Pinpoint the cell where the given text exists, returning its (X, Y) midpoint coordinate. 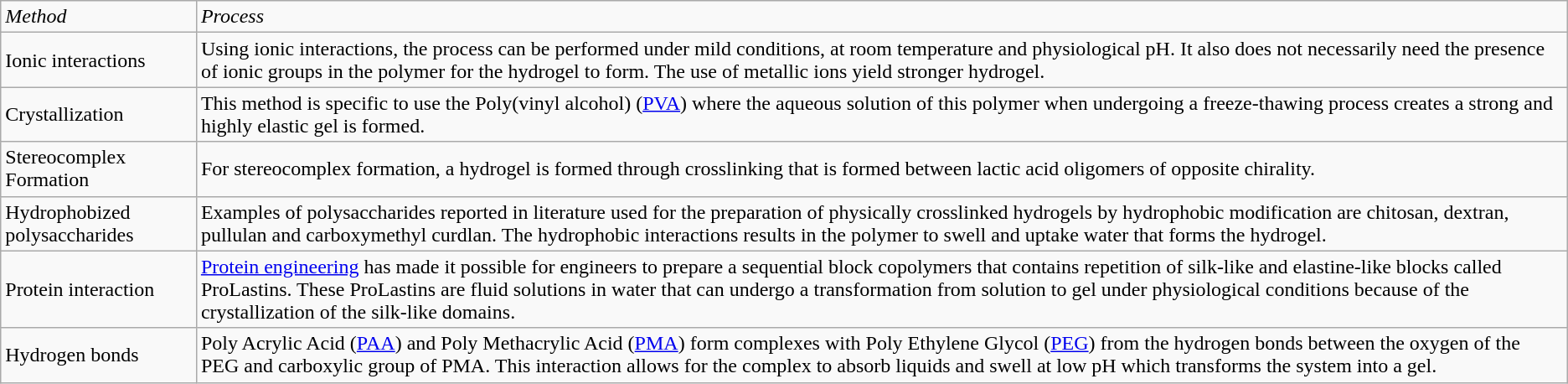
Method (99, 17)
Hydrogen bonds (99, 355)
Process (881, 17)
Ionic interactions (99, 60)
Protein interaction (99, 289)
Stereocomplex Formation (99, 169)
Crystallization (99, 114)
Hydrophobized polysaccharides (99, 223)
For stereocomplex formation, a hydrogel is formed through crosslinking that is formed between lactic acid oligomers of opposite chirality. (881, 169)
